Capture the cell that displays the provided text and extract its (X, Y) central coordinate. 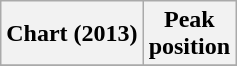
Chart (2013) (72, 34)
Peakposition (189, 34)
